Detect which cell encompasses the target text, then output its [x, y] center coordinate. 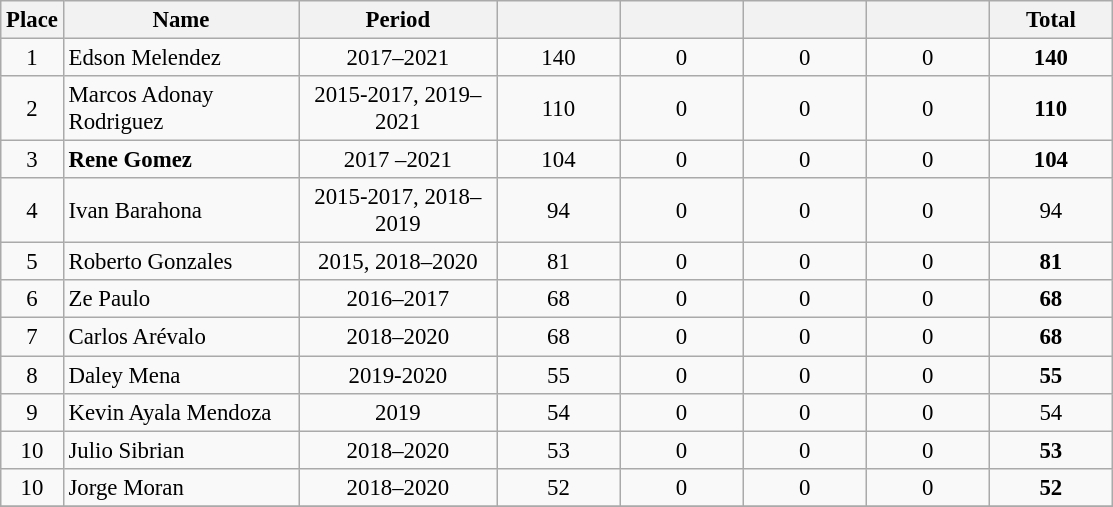
Place [32, 20]
Marcos Adonay Rodriguez [181, 108]
2017 –2021 [398, 160]
5 [32, 262]
2 [32, 108]
2016–2017 [398, 299]
Rene Gomez [181, 160]
Edson Melendez [181, 58]
9 [32, 412]
7 [32, 337]
3 [32, 160]
2015-2017, 2019–2021 [398, 108]
Roberto Gonzales [181, 262]
1 [32, 58]
6 [32, 299]
Daley Mena [181, 375]
Ivan Barahona [181, 210]
2019-2020 [398, 375]
Name [181, 20]
2019 [398, 412]
2015, 2018–2020 [398, 262]
Carlos Arévalo [181, 337]
4 [32, 210]
8 [32, 375]
2015-2017, 2018–2019 [398, 210]
2017–2021 [398, 58]
Jorge Moran [181, 487]
Kevin Ayala Mendoza [181, 412]
Julio Sibrian [181, 450]
Total [1050, 20]
Ze Paulo [181, 299]
Period [398, 20]
